Pinpoint the cell where the given text exists, returning its [X, Y] midpoint coordinate. 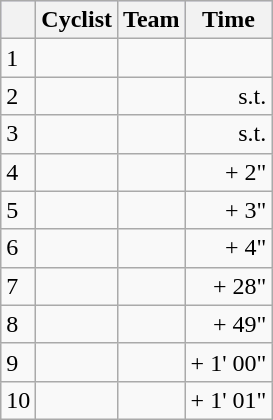
Time [228, 20]
3 [18, 134]
5 [18, 210]
+ 4" [228, 248]
+ 49" [228, 324]
4 [18, 172]
+ 28" [228, 286]
2 [18, 96]
Team [152, 20]
+ 2" [228, 172]
+ 3" [228, 210]
1 [18, 58]
10 [18, 400]
8 [18, 324]
+ 1' 01" [228, 400]
6 [18, 248]
Cyclist [77, 20]
7 [18, 286]
9 [18, 362]
+ 1' 00" [228, 362]
